Find where the given text appears and provide that cell's center as [X, Y] coordinate. 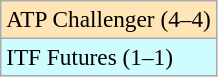
ATP Challenger (4–4) [108, 19]
ITF Futures (1–1) [108, 57]
